Detect which cell encompasses the target text, then output its [X, Y] center coordinate. 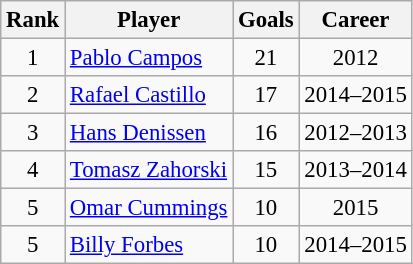
Career [356, 20]
4 [33, 170]
2012–2013 [356, 133]
Goals [266, 20]
15 [266, 170]
3 [33, 133]
Rafael Castillo [149, 95]
Rank [33, 20]
Billy Forbes [149, 245]
Player [149, 20]
2015 [356, 208]
Pablo Campos [149, 58]
2 [33, 95]
Omar Cummings [149, 208]
16 [266, 133]
Hans Denissen [149, 133]
17 [266, 95]
1 [33, 58]
2012 [356, 58]
Tomasz Zahorski [149, 170]
21 [266, 58]
2013–2014 [356, 170]
